Detect which cell encompasses the target text, then output its [x, y] center coordinate. 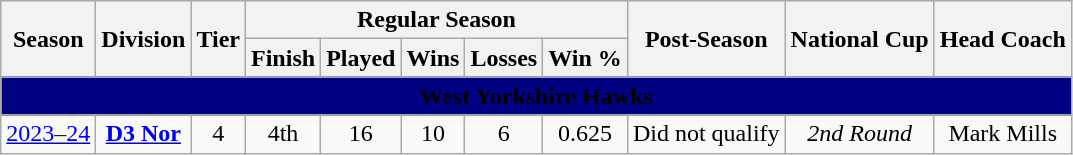
Played [361, 58]
4 [218, 134]
2023–24 [48, 134]
0.625 [586, 134]
D3 Nor [144, 134]
Finish [284, 58]
Mark Mills [1002, 134]
West Yorkshire Hawks [536, 96]
2nd Round [860, 134]
Win % [586, 58]
Division [144, 39]
4th [284, 134]
Head Coach [1002, 39]
10 [433, 134]
Regular Season [437, 20]
6 [504, 134]
Did not qualify [706, 134]
Wins [433, 58]
Tier [218, 39]
Losses [504, 58]
Post-Season [706, 39]
16 [361, 134]
Season [48, 39]
National Cup [860, 39]
